Find where the given text appears and provide that cell's center as (x, y) coordinate. 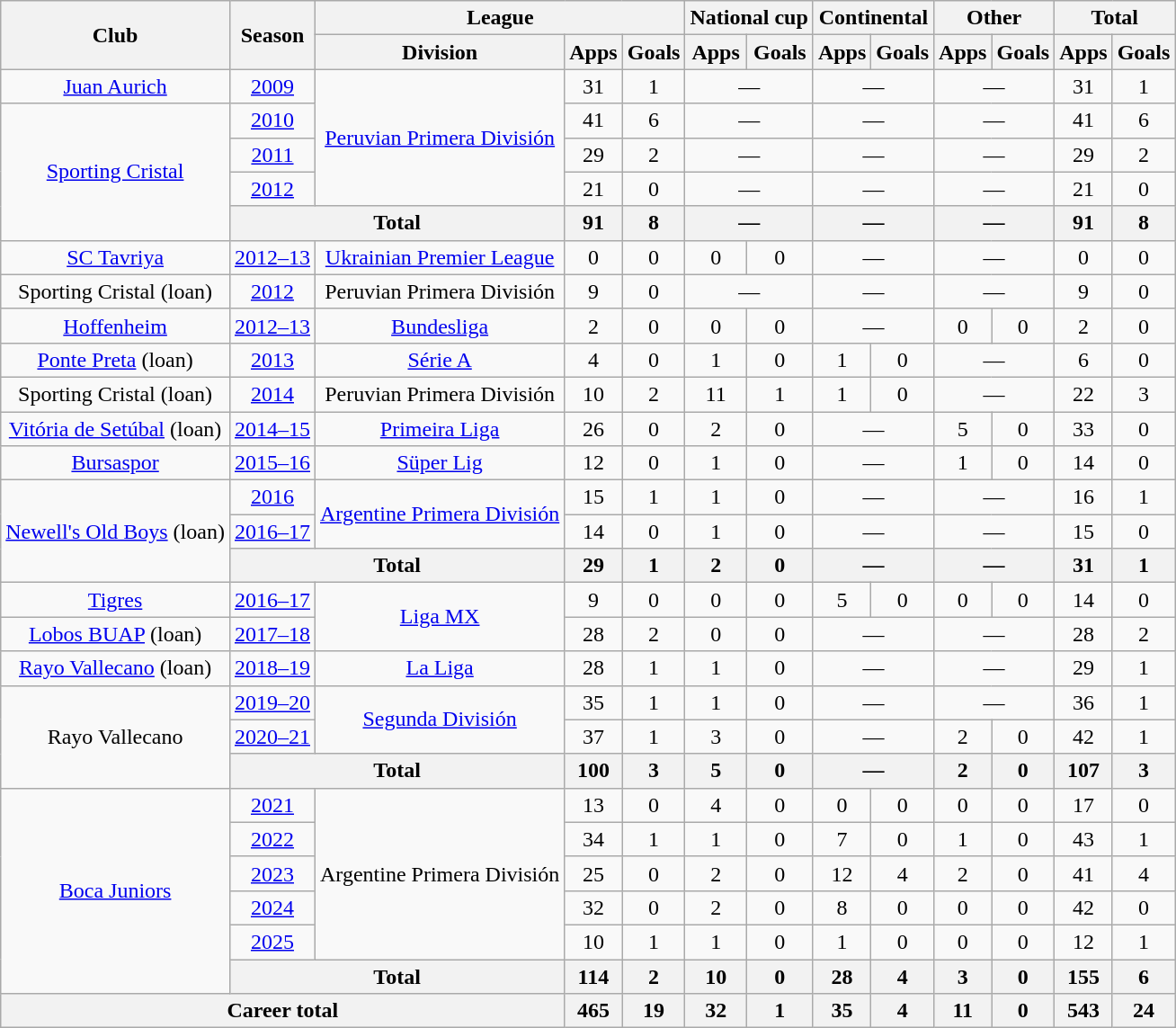
2015–16 (272, 463)
SC Tavriya (115, 257)
2014 (272, 394)
Rayo Vallecano (loan) (115, 668)
2016 (272, 497)
Vitória de Setúbal (loan) (115, 429)
2021 (272, 805)
Lobos BUAP (loan) (115, 634)
34 (593, 839)
36 (1083, 702)
Primeira Liga (441, 429)
2011 (272, 155)
26 (593, 429)
114 (593, 976)
2020–21 (272, 737)
Ukrainian Premier League (441, 257)
Season (272, 35)
Continental (873, 18)
25 (593, 873)
Ponte Preta (loan) (115, 360)
7 (842, 839)
16 (1083, 497)
Segunda División (441, 720)
Bursaspor (115, 463)
Liga MX (441, 617)
Newell's Old Boys (loan) (115, 532)
543 (1083, 1011)
2013 (272, 360)
National cup (749, 18)
19 (654, 1011)
Süper Lig (441, 463)
2018–19 (272, 668)
155 (1083, 976)
La Liga (441, 668)
465 (593, 1011)
Other (994, 18)
Bundesliga (441, 326)
100 (593, 771)
13 (593, 805)
2024 (272, 907)
Career total (282, 1011)
17 (1083, 805)
Sporting Cristal (115, 172)
2014–15 (272, 429)
Club (115, 35)
2017–18 (272, 634)
2025 (272, 942)
Boca Juniors (115, 890)
Série A (441, 360)
Juan Aurich (115, 86)
Rayo Vallecano (115, 737)
2010 (272, 121)
2023 (272, 873)
2022 (272, 839)
League (500, 18)
33 (1083, 429)
37 (593, 737)
Division (441, 52)
43 (1083, 839)
2019–20 (272, 702)
Hoffenheim (115, 326)
22 (1083, 394)
107 (1083, 771)
24 (1144, 1011)
Tigres (115, 600)
2009 (272, 86)
